Output the [X, Y] coordinate of the center of the cell containing the given text.  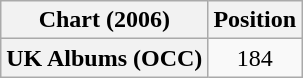
184 [255, 58]
Position [255, 20]
UK Albums (OCC) [104, 58]
Chart (2006) [104, 20]
